Locate the cell with the specified text and output its [X, Y] center coordinate. 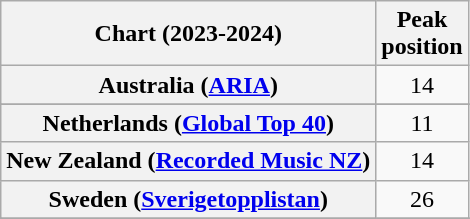
New Zealand (Recorded Music NZ) [188, 161]
Peakposition [422, 34]
Chart (2023-2024) [188, 34]
Netherlands (Global Top 40) [188, 123]
26 [422, 199]
11 [422, 123]
Sweden (Sverigetopplistan) [188, 199]
Australia (ARIA) [188, 85]
